Detect which cell encompasses the target text, then output its (X, Y) center coordinate. 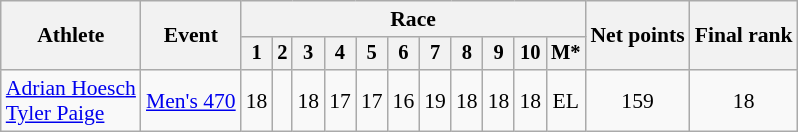
M* (566, 54)
Net points (637, 36)
Race (414, 19)
Final rank (744, 36)
6 (404, 54)
Men's 470 (191, 100)
16 (404, 100)
9 (499, 54)
EL (566, 100)
1 (257, 54)
4 (340, 54)
2 (282, 54)
3 (308, 54)
5 (372, 54)
10 (530, 54)
7 (435, 54)
Adrian HoeschTyler Paige (71, 100)
19 (435, 100)
159 (637, 100)
Event (191, 36)
8 (467, 54)
Athlete (71, 36)
